Detect which cell encompasses the target text, then output its [X, Y] center coordinate. 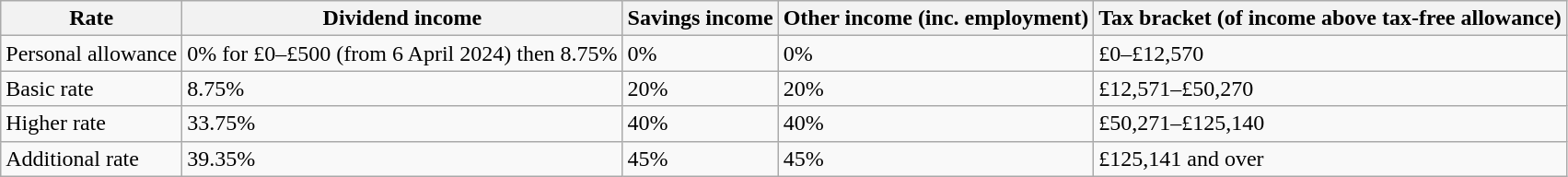
Dividend income [402, 18]
Personal allowance [92, 53]
Other income (inc. employment) [935, 18]
39.35% [402, 159]
£0–£12,570 [1330, 53]
8.75% [402, 88]
Rate [92, 18]
£12,571–£50,270 [1330, 88]
Savings income [700, 18]
£50,271–£125,140 [1330, 124]
0% for £0–£500 (from 6 April 2024) then 8.75% [402, 53]
£125,141 and over [1330, 159]
Additional rate [92, 159]
Higher rate [92, 124]
Basic rate [92, 88]
Tax bracket (of income above tax-free allowance) [1330, 18]
33.75% [402, 124]
